Provide the (X, Y) coordinate of the cell's center where the given text is located.  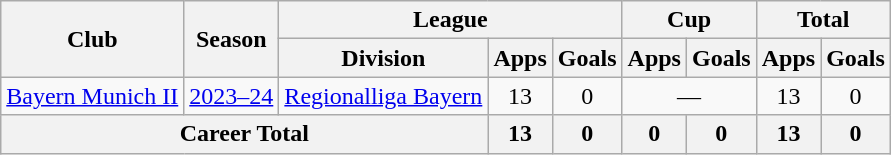
Total (823, 20)
Club (92, 39)
League (450, 20)
Regionalliga Bayern (384, 96)
— (689, 96)
2023–24 (232, 96)
Cup (689, 20)
Season (232, 39)
Division (384, 58)
Career Total (244, 134)
Bayern Munich II (92, 96)
